From the cell containing the given text, extract its center point as [X, Y] coordinate. 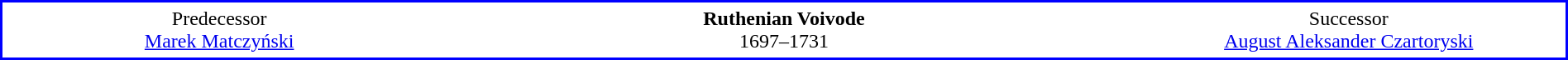
PredecessorMarek Matczyński [219, 30]
SuccessorAugust Aleksander Czartoryski [1350, 30]
Ruthenian Voivode1697–1731 [784, 30]
